Determine the [x, y] coordinate at the center of the cell enclosing the given text.  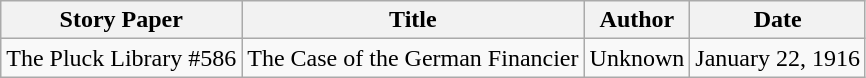
The Case of the German Financier [413, 58]
January 22, 1916 [778, 58]
Author [637, 20]
Title [413, 20]
Date [778, 20]
Unknown [637, 58]
The Pluck Library #586 [122, 58]
Story Paper [122, 20]
